Provide the (X, Y) coordinate of the cell's center where the given text is located.  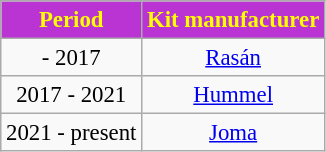
Joma (234, 133)
2021 - present (72, 133)
Rasán (234, 58)
Period (72, 20)
Hummel (234, 95)
- 2017 (72, 58)
2017 - 2021 (72, 95)
Kit manufacturer (234, 20)
